Search for the cell housing the specified text and yield its (X, Y) center coordinate. 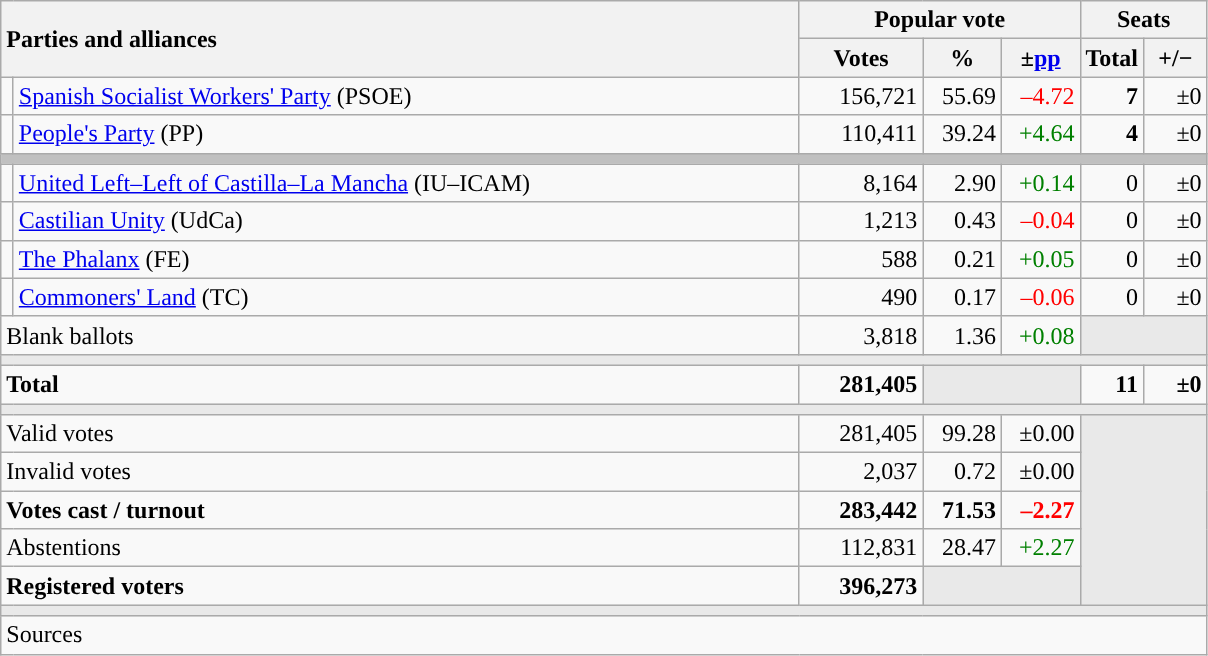
156,721 (861, 96)
±pp (1040, 58)
28.47 (962, 548)
2.90 (962, 183)
2,037 (861, 472)
Votes cast / turnout (400, 510)
8,164 (861, 183)
People's Party (PP) (406, 134)
Castilian Unity (UdCa) (406, 221)
283,442 (861, 510)
United Left–Left of Castilla–La Mancha (IU–ICAM) (406, 183)
Votes (861, 58)
112,831 (861, 548)
0.17 (962, 297)
–2.27 (1040, 510)
–0.06 (1040, 297)
99.28 (962, 434)
3,818 (861, 335)
+4.64 (1040, 134)
–0.04 (1040, 221)
396,273 (861, 586)
+0.05 (1040, 259)
7 (1112, 96)
0.21 (962, 259)
+2.27 (1040, 548)
% (962, 58)
Abstentions (400, 548)
Blank ballots (400, 335)
Spanish Socialist Workers' Party (PSOE) (406, 96)
Invalid votes (400, 472)
39.24 (962, 134)
+0.08 (1040, 335)
Commoners' Land (TC) (406, 297)
1.36 (962, 335)
The Phalanx (FE) (406, 259)
0.43 (962, 221)
4 (1112, 134)
–4.72 (1040, 96)
490 (861, 297)
588 (861, 259)
+/− (1176, 58)
Registered voters (400, 586)
11 (1112, 384)
110,411 (861, 134)
+0.14 (1040, 183)
Sources (604, 635)
71.53 (962, 510)
Valid votes (400, 434)
Parties and alliances (400, 39)
1,213 (861, 221)
0.72 (962, 472)
Seats (1144, 20)
55.69 (962, 96)
Popular vote (940, 20)
